From the cell containing the given text, extract its center point as (x, y) coordinate. 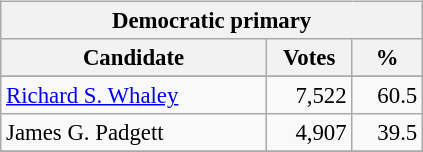
Democratic primary (212, 21)
39.5 (388, 133)
James G. Padgett (134, 133)
Votes (309, 58)
% (388, 58)
7,522 (309, 96)
Candidate (134, 58)
Richard S. Whaley (134, 96)
60.5 (388, 96)
4,907 (309, 133)
